Provide the [X, Y] coordinate of the cell's center where the given text is located.  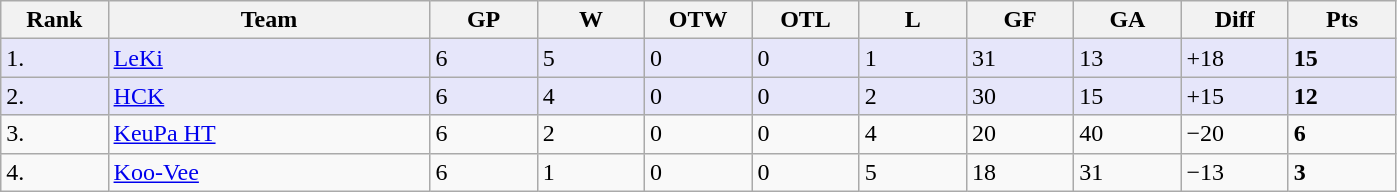
Team [269, 20]
Diff [1234, 20]
Rank [54, 20]
+18 [1234, 58]
40 [1128, 134]
KeuPa HT [269, 134]
GF [1020, 20]
−20 [1234, 134]
GA [1128, 20]
OTW [698, 20]
HCK [269, 96]
W [590, 20]
Pts [1342, 20]
3 [1342, 172]
30 [1020, 96]
1. [54, 58]
+15 [1234, 96]
GP [484, 20]
LeKi [269, 58]
18 [1020, 172]
2. [54, 96]
3. [54, 134]
12 [1342, 96]
4. [54, 172]
L [912, 20]
Koo-Vee [269, 172]
13 [1128, 58]
−13 [1234, 172]
OTL [806, 20]
20 [1020, 134]
